Pinpoint the cell where the given text exists, returning its [x, y] midpoint coordinate. 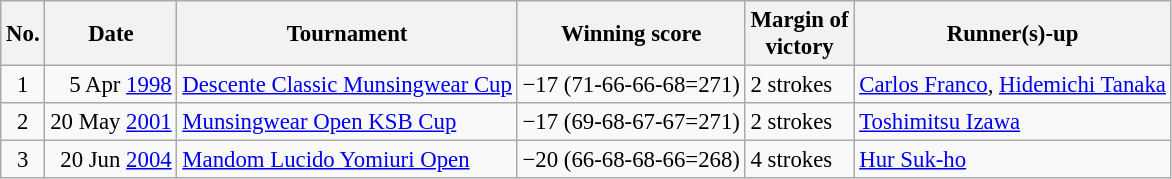
5 Apr 1998 [111, 85]
4 strokes [800, 160]
20 Jun 2004 [111, 160]
1 [23, 85]
Descente Classic Munsingwear Cup [347, 85]
Carlos Franco, Hidemichi Tanaka [1012, 85]
Mandom Lucido Yomiuri Open [347, 160]
2 [23, 122]
−20 (66-68-68-66=268) [631, 160]
Toshimitsu Izawa [1012, 122]
Margin ofvictory [800, 34]
3 [23, 160]
Winning score [631, 34]
Date [111, 34]
−17 (69-68-67-67=271) [631, 122]
Hur Suk-ho [1012, 160]
20 May 2001 [111, 122]
Tournament [347, 34]
−17 (71-66-66-68=271) [631, 85]
No. [23, 34]
Runner(s)-up [1012, 34]
Munsingwear Open KSB Cup [347, 122]
